Return the [X, Y] coordinate for the center point of the cell that contains the specified text.  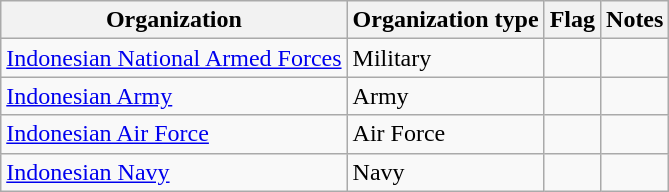
Military [446, 58]
Indonesian Navy [174, 172]
Notes [635, 20]
Indonesian Air Force [174, 134]
Organization type [446, 20]
Flag [572, 20]
Air Force [446, 134]
Indonesian Army [174, 96]
Navy [446, 172]
Indonesian National Armed Forces [174, 58]
Organization [174, 20]
Army [446, 96]
